Detect which cell encompasses the target text, then output its [x, y] center coordinate. 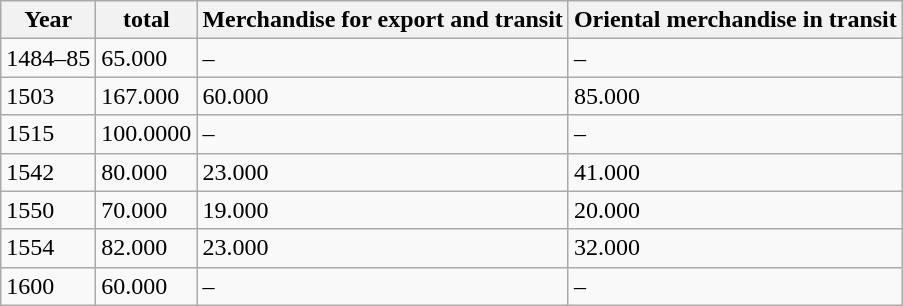
100.0000 [146, 134]
85.000 [735, 96]
1542 [48, 172]
Oriental merchandise in transit [735, 20]
80.000 [146, 172]
70.000 [146, 210]
1600 [48, 286]
41.000 [735, 172]
1515 [48, 134]
19.000 [382, 210]
1550 [48, 210]
1484–85 [48, 58]
167.000 [146, 96]
Merchandise for export and transit [382, 20]
1503 [48, 96]
20.000 [735, 210]
32.000 [735, 248]
total [146, 20]
65.000 [146, 58]
1554 [48, 248]
82.000 [146, 248]
Year [48, 20]
